Detect which cell encompasses the target text, then output its (x, y) center coordinate. 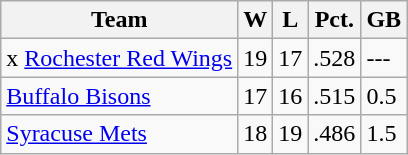
GB (384, 20)
Syracuse Mets (120, 134)
.528 (334, 58)
18 (256, 134)
0.5 (384, 96)
1.5 (384, 134)
L (290, 20)
.486 (334, 134)
Pct. (334, 20)
16 (290, 96)
Buffalo Bisons (120, 96)
.515 (334, 96)
W (256, 20)
--- (384, 58)
x Rochester Red Wings (120, 58)
Team (120, 20)
